From the cell containing the given text, extract its center point as [X, Y] coordinate. 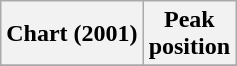
Peakposition [189, 34]
Chart (2001) [72, 34]
